Find where the given text appears and provide that cell's center as [X, Y] coordinate. 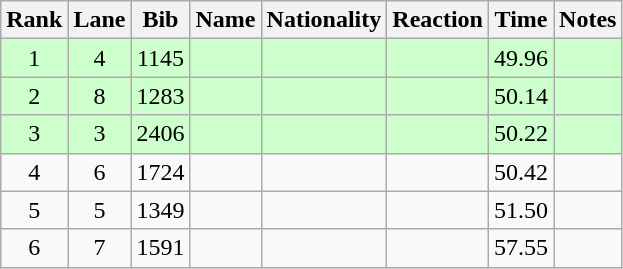
50.14 [520, 96]
50.42 [520, 172]
Time [520, 20]
Notes [588, 20]
51.50 [520, 210]
Rank [34, 20]
1 [34, 58]
1283 [160, 96]
1145 [160, 58]
Name [226, 20]
8 [100, 96]
1349 [160, 210]
49.96 [520, 58]
1724 [160, 172]
Lane [100, 20]
Bib [160, 20]
2406 [160, 134]
2 [34, 96]
Nationality [324, 20]
7 [100, 248]
57.55 [520, 248]
1591 [160, 248]
50.22 [520, 134]
Reaction [438, 20]
